Detect which cell encompasses the target text, then output its (X, Y) center coordinate. 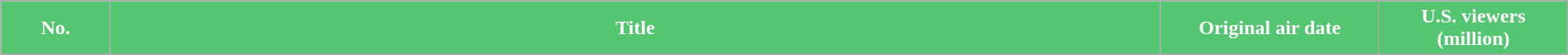
No. (56, 28)
Title (635, 28)
Original air date (1270, 28)
U.S. viewers(million) (1474, 28)
